Search for the cell housing the specified text and yield its [X, Y] center coordinate. 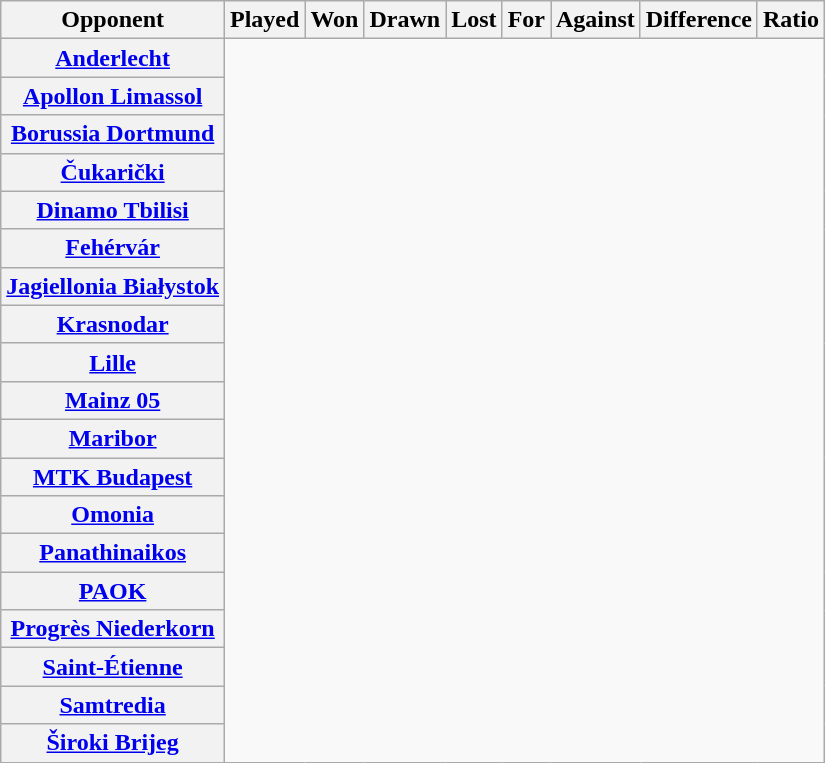
MTK Budapest [113, 477]
For [526, 20]
Maribor [113, 438]
Drawn [405, 20]
Široki Brijeg [113, 743]
Ratio [790, 20]
Omonia [113, 515]
Lille [113, 362]
Mainz 05 [113, 400]
Fehérvár [113, 248]
Jagiellonia Białystok [113, 286]
Progrès Niederkorn [113, 629]
Saint-Étienne [113, 667]
Won [334, 20]
Dinamo Tbilisi [113, 210]
Against [595, 20]
Panathinaikos [113, 553]
Played [265, 20]
Krasnodar [113, 324]
Lost [474, 20]
Čukarički [113, 172]
Borussia Dortmund [113, 134]
Anderlecht [113, 58]
Samtredia [113, 705]
PAOK [113, 591]
Opponent [113, 20]
Difference [698, 20]
Apollon Limassol [113, 96]
